Scan for the cell matching the given text and deliver its [x, y] coordinate at center. 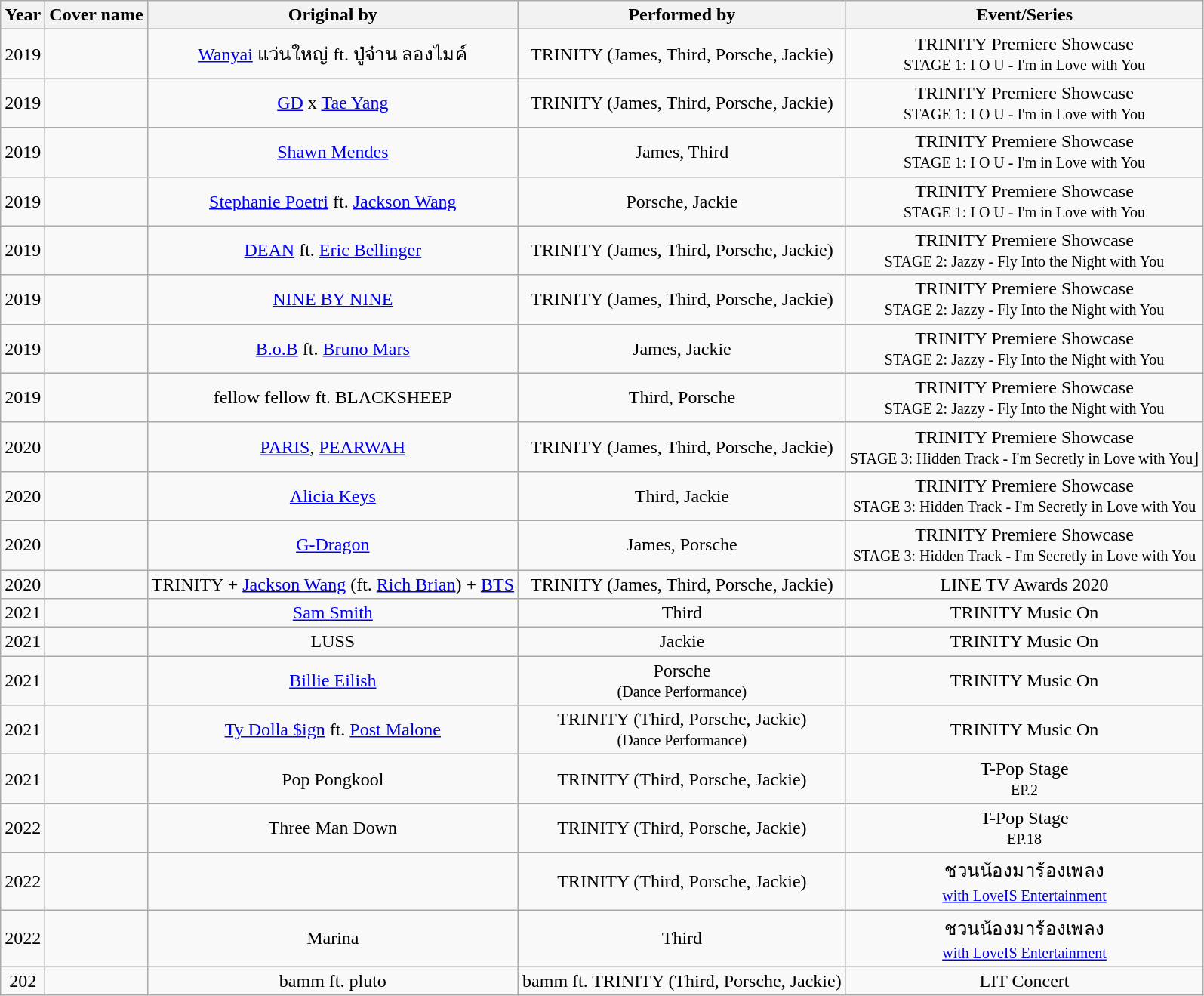
Stephanie Poetri ft. Jackson Wang [333, 201]
LUSS [333, 642]
DEAN ft. Eric Bellinger [333, 251]
James, Porsche [682, 545]
Three Man Down [333, 828]
Shawn Mendes [333, 153]
T-Pop StageEP.2 [1024, 779]
Porsche(Dance Performance) [682, 681]
NINE BY NINE [333, 299]
TRINITY (Third, Porsche, Jackie)(Dance Performance) [682, 729]
G-Dragon [333, 545]
Billie Eilish [333, 681]
Performed by [682, 15]
Third, Jackie [682, 495]
TRINITY + Jackson Wang (ft. Rich Brian) + BTS [333, 584]
Porsche, Jackie [682, 201]
Wanyai แว่นใหญ่ ft. ปู่จ๋าน ลองไมค์ [333, 54]
LIT Concert [1024, 981]
Event/Series [1024, 15]
bamm ft. pluto [333, 981]
James, Jackie [682, 349]
James, Third [682, 153]
B.o.B ft. Bruno Mars [333, 349]
Ty Dolla $ign ft. Post Malone [333, 729]
PARIS, PEARWAH [333, 447]
T-Pop StageEP.18 [1024, 828]
fellow fellow ft. BLACKSHEEP [333, 397]
TRINITY Premiere ShowcaseSTAGE 3: Hidden Track - I'm Secretly in Love with You] [1024, 447]
Year [23, 15]
202 [23, 981]
GD x Tae Yang [333, 103]
Marina [333, 938]
Third, Porsche [682, 397]
LINE TV Awards 2020 [1024, 584]
Jackie [682, 642]
Cover name [97, 15]
Sam Smith [333, 613]
Alicia Keys [333, 495]
Pop Pongkool [333, 779]
bamm ft. TRINITY (Third, Porsche, Jackie) [682, 981]
Original by [333, 15]
